For the text-containing cell, return its midpoint in [x, y] coordinate format. 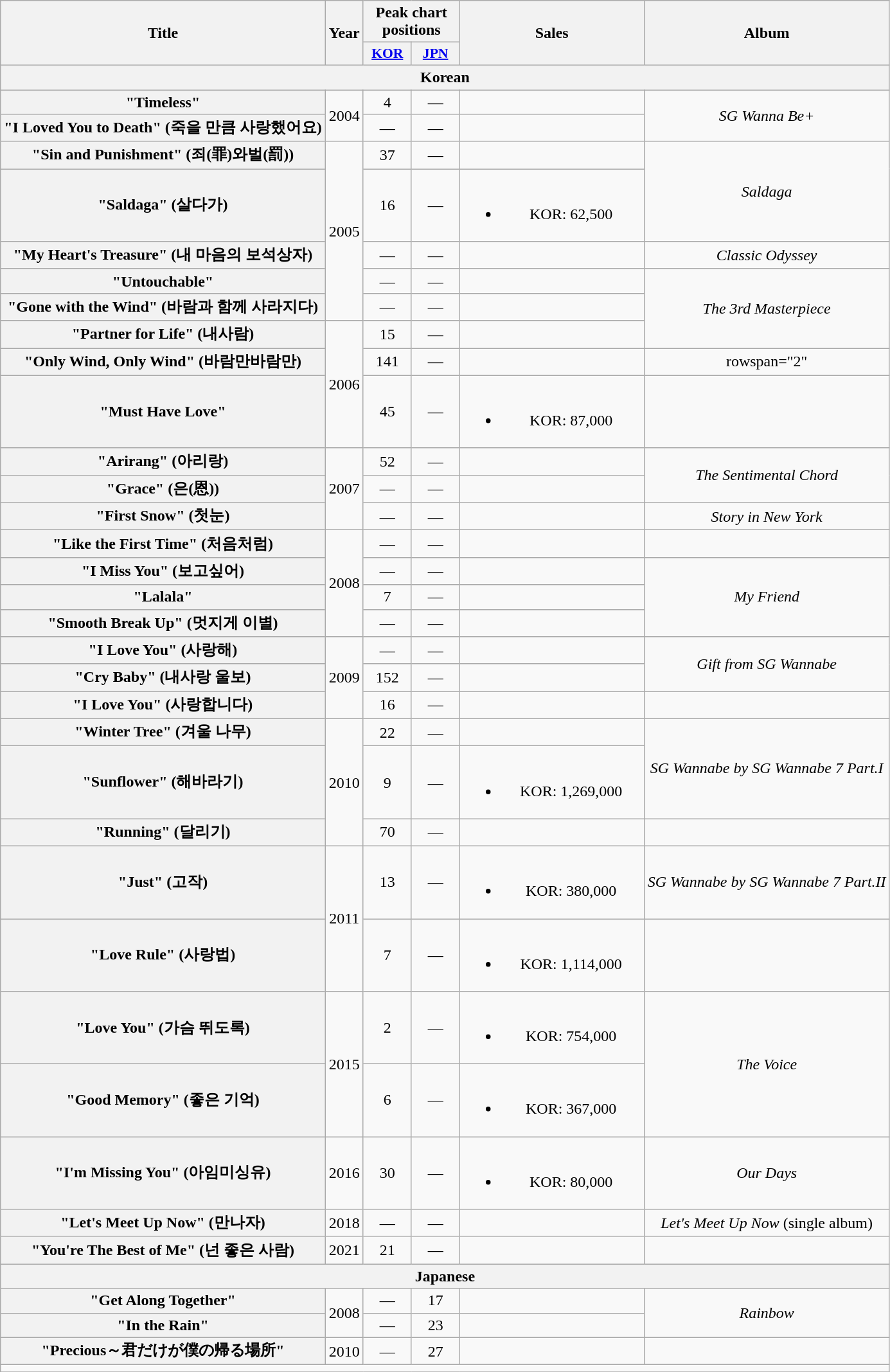
6 [387, 1100]
9 [387, 783]
2005 [344, 231]
Saldaga [767, 192]
Peak chart positions [411, 22]
"Like the First Time" (처음처럼) [163, 544]
15 [387, 334]
2004 [344, 116]
"Love Rule" (사랑법) [163, 955]
The Voice [767, 1064]
SG Wanna Be+ [767, 116]
KOR: 380,000 [551, 882]
The Sentimental Chord [767, 476]
"Untouchable" [163, 281]
Gift from SG Wannabe [767, 664]
KOR: 87,000 [551, 411]
52 [387, 461]
rowspan="2" [767, 362]
"Saldaga" (살다가) [163, 206]
Year [344, 33]
"First Snow" (첫눈) [163, 517]
Rainbow [767, 1313]
"I'm Missing You" (아임미싱유) [163, 1173]
The 3rd Masterpiece [767, 308]
"I Loved You to Death" (죽을 만큼 사랑했어요) [163, 129]
"Sin and Punishment" (죄(罪)와벌(罰)) [163, 156]
"Just" (고작) [163, 882]
"I Miss You" (보고싶어) [163, 571]
17 [436, 1301]
27 [436, 1351]
SG Wannabe by SG Wannabe 7 Part.I [767, 769]
"Winter Tree" (겨울 나무) [163, 733]
13 [387, 882]
Our Days [767, 1173]
KOR: 62,500 [551, 206]
Album [767, 33]
Japanese [445, 1276]
2016 [344, 1173]
Title [163, 33]
"Love You" (가슴 뛰도록) [163, 1028]
45 [387, 411]
"Running" (달리기) [163, 833]
My Friend [767, 596]
2007 [344, 489]
Story in New York [767, 517]
"Precious～君だけが僕の帰る場所" [163, 1351]
"Lalala" [163, 597]
SG Wannabe by SG Wannabe 7 Part.II [767, 882]
KOR: 1,269,000 [551, 783]
"Let's Meet Up Now" (만나자) [163, 1224]
22 [387, 733]
"Sunflower" (해바라기) [163, 783]
"Good Memory" (좋은 기억) [163, 1100]
Sales [551, 33]
"Timeless" [163, 102]
141 [387, 362]
"I Love You" (사랑합니다) [163, 706]
"Only Wind, Only Wind" (바람만바람만) [163, 362]
"Smooth Break Up" (멋지게 이별) [163, 623]
"Cry Baby" (내사랑 울보) [163, 677]
2 [387, 1028]
"Must Have Love" [163, 411]
Classic Odyssey [767, 256]
2006 [344, 384]
23 [436, 1325]
"In the Rain" [163, 1325]
"I Love You" (사랑해) [163, 650]
"Get Along Together" [163, 1301]
Let's Meet Up Now (single album) [767, 1224]
2015 [344, 1064]
2011 [344, 918]
"You're The Best of Me" (넌 좋은 사람) [163, 1251]
"Arirang" (아리랑) [163, 461]
KOR [387, 54]
JPN [436, 54]
Korean [445, 77]
KOR: 80,000 [551, 1173]
"My Heart's Treasure" (내 마음의 보석상자) [163, 256]
30 [387, 1173]
"Partner for Life" (내사람) [163, 334]
4 [387, 102]
2009 [344, 678]
KOR: 754,000 [551, 1028]
21 [387, 1251]
37 [387, 156]
KOR: 367,000 [551, 1100]
152 [387, 677]
KOR: 1,114,000 [551, 955]
70 [387, 833]
"Gone with the Wind" (바람과 함께 사라지다) [163, 307]
2018 [344, 1224]
"Grace" (은(恩)) [163, 490]
2021 [344, 1251]
